Provide the [x, y] coordinate of the cell's center where the given text is located.  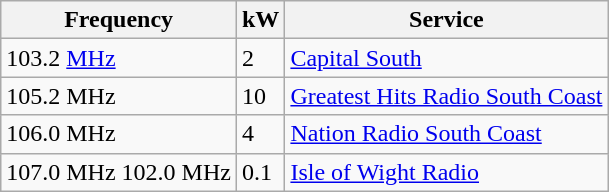
106.0 MHz [119, 134]
0.1 [260, 172]
Frequency [119, 20]
Isle of Wight Radio [446, 172]
105.2 MHz [119, 96]
Service [446, 20]
Nation Radio South Coast [446, 134]
4 [260, 134]
103.2 MHz [119, 58]
kW [260, 20]
10 [260, 96]
107.0 MHz 102.0 MHz [119, 172]
Greatest Hits Radio South Coast [446, 96]
Capital South [446, 58]
2 [260, 58]
